From the cell containing the given text, extract its center point as [x, y] coordinate. 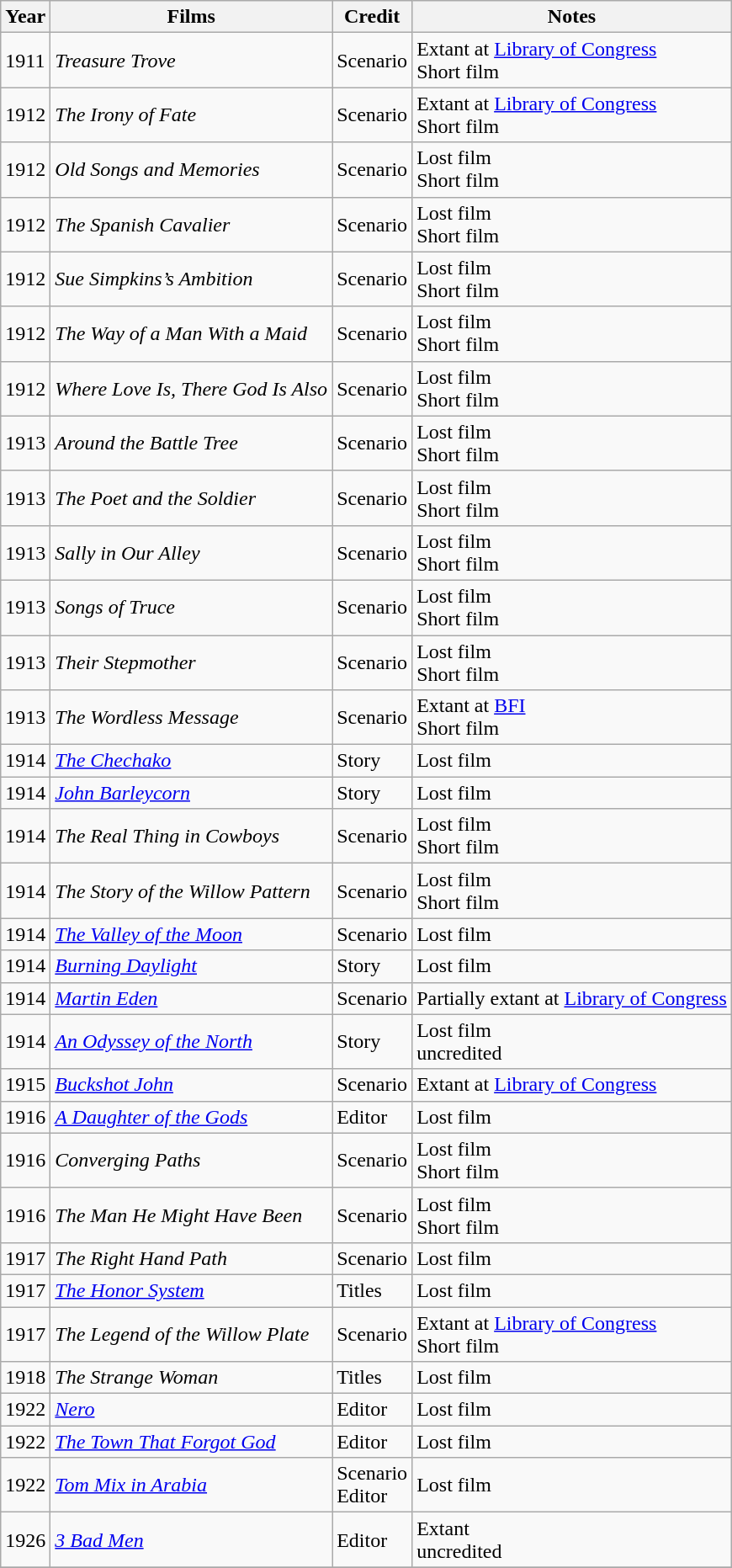
3 Bad Men [192, 1540]
Year [25, 17]
The Wordless Message [192, 717]
Buckshot John [192, 1085]
The Story of the Willow Pattern [192, 890]
Where Love Is, There God Is Also [192, 389]
Films [192, 17]
A Daughter of the Gods [192, 1117]
Tom Mix in Arabia [192, 1485]
Extant at BFIShort film [572, 717]
Credit [372, 17]
Nero [192, 1410]
Old Songs and Memories [192, 170]
The Legend of the Willow Plate [192, 1333]
Burning Daylight [192, 966]
Extantuncredited [572, 1540]
The Strange Woman [192, 1378]
Partially extant at Library of Congress [572, 998]
The Man He Might Have Been [192, 1215]
Converging Paths [192, 1160]
Sue Simpkins’s Ambition [192, 279]
John Barleycorn [192, 793]
ScenarioEditor [372, 1485]
The Way of a Man With a Maid [192, 333]
1915 [25, 1085]
The Honor System [192, 1290]
The Valley of the Moon [192, 934]
Extant at Library of Congress [572, 1085]
The Spanish Cavalier [192, 224]
The Right Hand Path [192, 1258]
The Real Thing in Cowboys [192, 837]
1926 [25, 1540]
Notes [572, 17]
1918 [25, 1378]
1911 [25, 61]
Songs of Truce [192, 608]
The Poet and the Soldier [192, 498]
The Chechako [192, 761]
The Irony of Fate [192, 114]
Sally in Our Alley [192, 552]
The Town That Forgot God [192, 1442]
Their Stepmother [192, 662]
Treasure Trove [192, 61]
Around the Battle Tree [192, 443]
An Odyssey of the North [192, 1042]
Lost film uncredited [572, 1042]
Martin Eden [192, 998]
